Find where the given text appears and provide that cell's center as (x, y) coordinate. 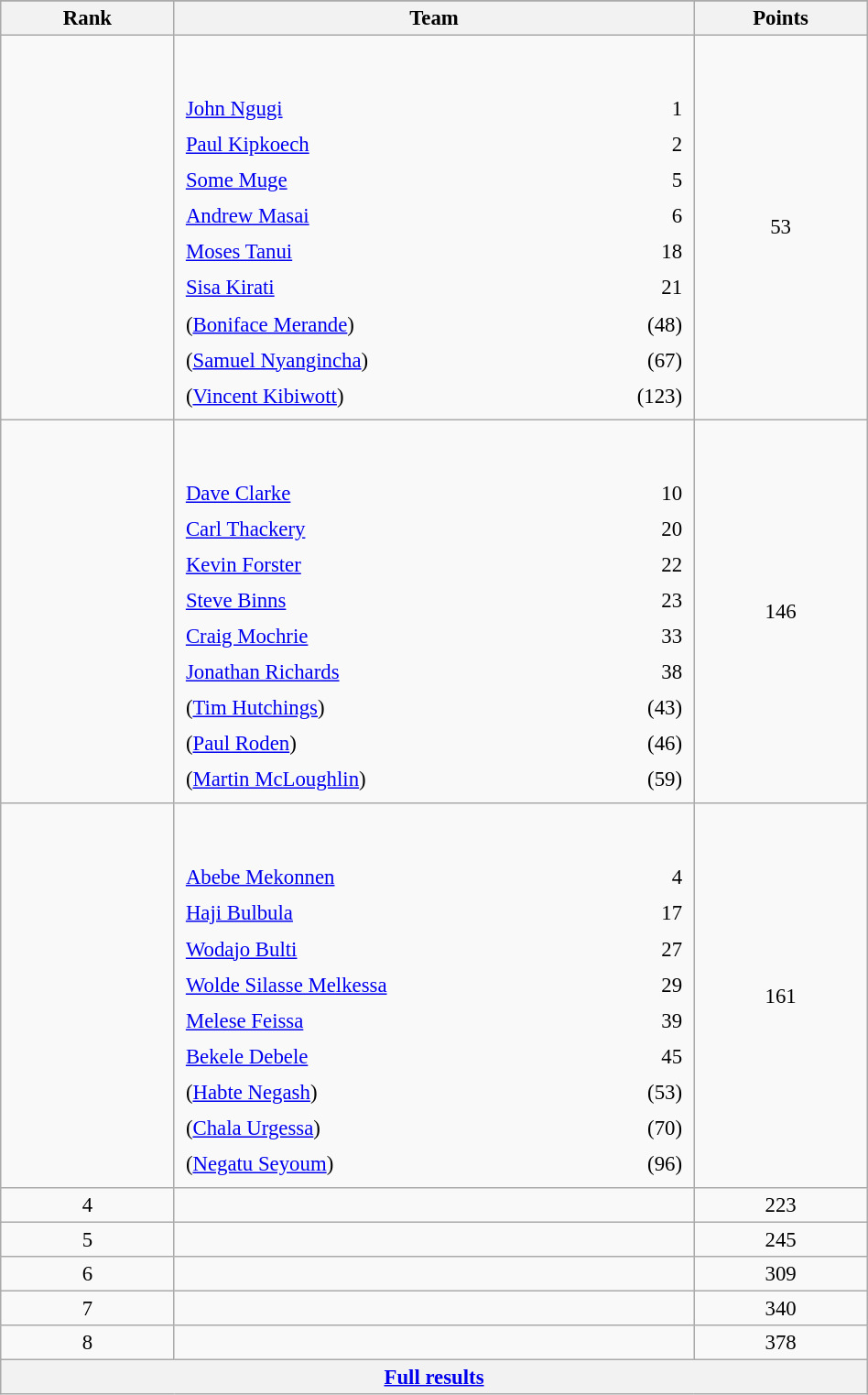
Moses Tanui (377, 252)
John Ngugi (377, 109)
Kevin Forster (385, 564)
161 (780, 995)
53 (780, 227)
(Samuel Nyangincha) (377, 359)
(70) (644, 1128)
(Martin McLoughlin) (385, 779)
20 (640, 529)
Team (434, 18)
22 (640, 564)
Jonathan Richards (385, 672)
39 (644, 1020)
(67) (632, 359)
(123) (632, 396)
10 (640, 493)
29 (644, 985)
Wodajo Bulti (390, 949)
(48) (632, 323)
(Habte Negash) (390, 1092)
Bekele Debele (390, 1056)
23 (640, 601)
(Negatu Seyoum) (390, 1163)
(Boniface Merande) (377, 323)
Sisa Kirati (377, 288)
1 (632, 109)
(Paul Roden) (385, 744)
Steve Binns (385, 601)
Andrew Masai (377, 216)
Melese Feissa (390, 1020)
Dave Clarke (385, 493)
146 (780, 612)
27 (644, 949)
(59) (640, 779)
Points (780, 18)
21 (632, 288)
18 (632, 252)
Paul Kipkoech (377, 145)
17 (644, 913)
309 (780, 1274)
(Tim Hutchings) (385, 708)
(Vincent Kibiwott) (377, 396)
38 (640, 672)
7 (88, 1309)
(53) (644, 1092)
(Chala Urgessa) (390, 1128)
Some Muge (377, 180)
Wolde Silasse Melkessa (390, 985)
8 (88, 1343)
(43) (640, 708)
Rank (88, 18)
Haji Bulbula (390, 913)
Abebe Mekonnen (390, 877)
Craig Mochrie (385, 637)
378 (780, 1343)
(96) (644, 1163)
Full results (434, 1378)
2 (632, 145)
223 (780, 1205)
(46) (640, 744)
Carl Thackery (385, 529)
245 (780, 1239)
33 (640, 637)
45 (644, 1056)
340 (780, 1309)
